For the text-containing cell, return its midpoint in [x, y] coordinate format. 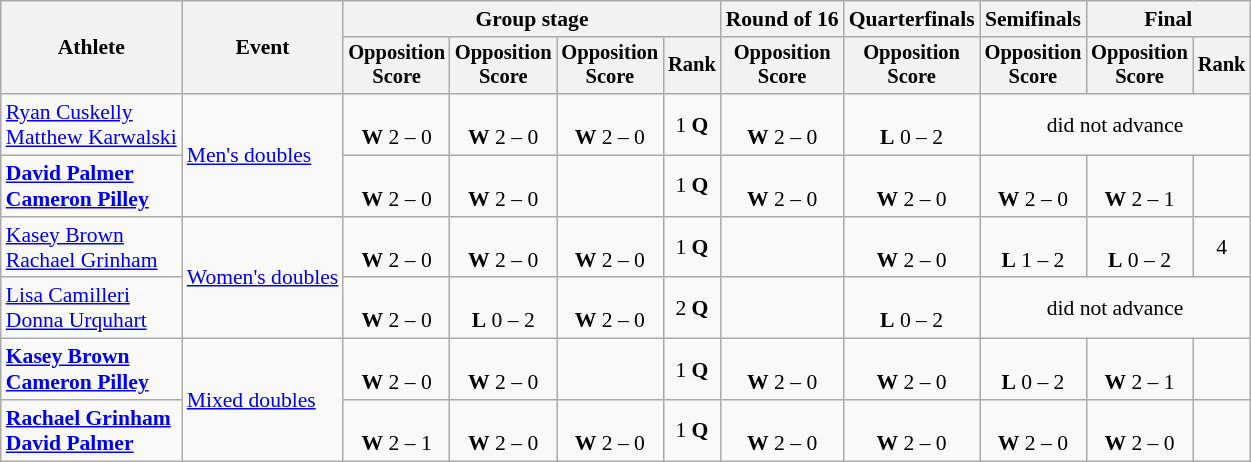
Men's doubles [263, 155]
Women's doubles [263, 278]
Final [1168, 19]
Mixed doubles [263, 400]
Kasey BrownCameron Pilley [92, 370]
Kasey BrownRachael Grinham [92, 248]
L 1 – 2 [1034, 248]
Ryan CuskellyMatthew Karwalski [92, 124]
Rachael GrinhamDavid Palmer [92, 430]
Quarterfinals [912, 19]
Group stage [532, 19]
Event [263, 48]
Athlete [92, 48]
Round of 16 [782, 19]
Semifinals [1034, 19]
4 [1222, 248]
Lisa CamilleriDonna Urquhart [92, 308]
2 Q [692, 308]
David PalmerCameron Pilley [92, 186]
